Detect which cell encompasses the target text, then output its [x, y] center coordinate. 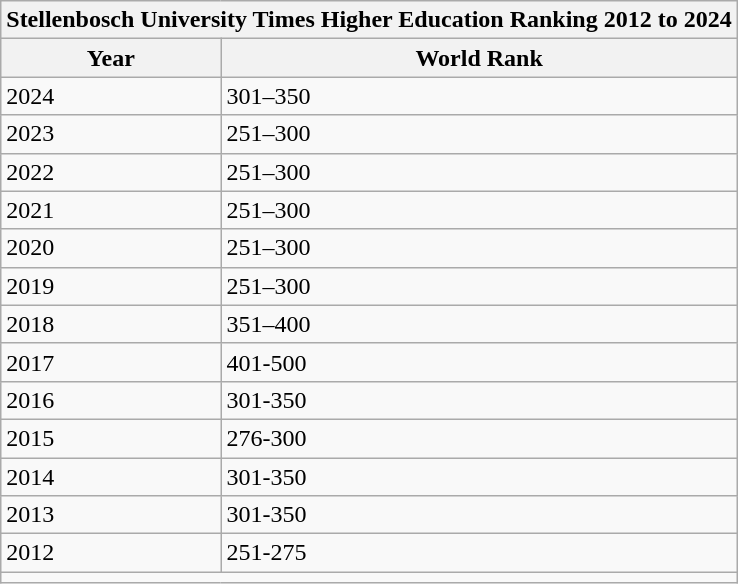
251-275 [479, 553]
World Rank [479, 58]
Year [111, 58]
276-300 [479, 438]
301–350 [479, 96]
401-500 [479, 362]
2015 [111, 438]
2016 [111, 400]
2023 [111, 134]
2018 [111, 324]
2017 [111, 362]
351–400 [479, 324]
Stellenbosch University Times Higher Education Ranking 2012 to 2024 [369, 20]
2022 [111, 172]
2024 [111, 96]
2019 [111, 286]
2013 [111, 515]
2012 [111, 553]
2014 [111, 477]
2021 [111, 210]
2020 [111, 248]
